Identify which cell holds the provided text, then report its (X, Y) central coordinate. 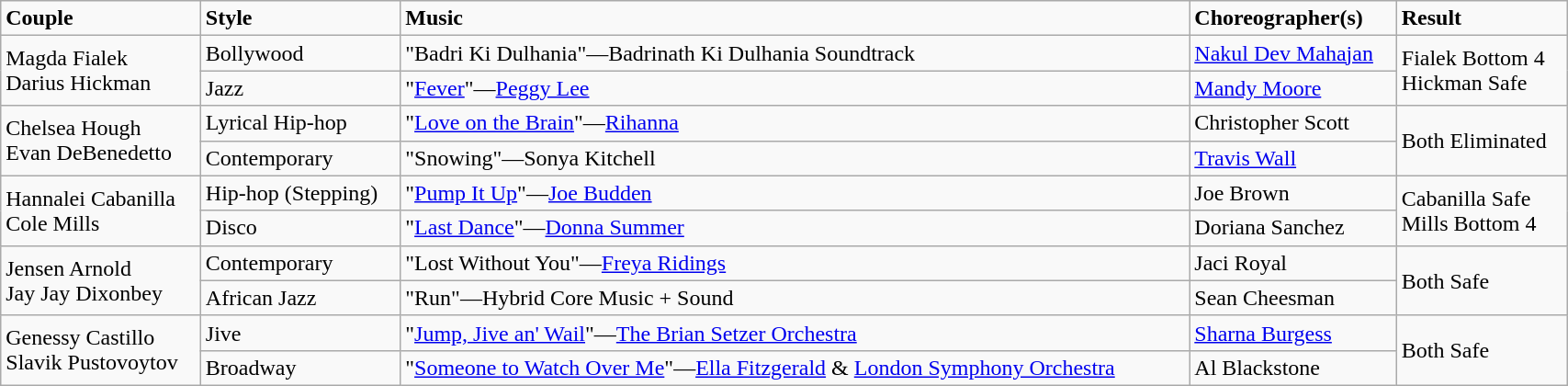
Choreographer(s) (1293, 18)
African Jazz (299, 298)
"Fever"—Peggy Lee (795, 88)
Result (1481, 18)
"Someone to Watch Over Me"—Ella Fitzgerald & London Symphony Orchestra (795, 368)
"Run"—Hybrid Core Music + Sound (795, 298)
"Snowing"—Sonya Kitchell (795, 158)
Jaci Royal (1293, 263)
"Last Dance"—Donna Summer (795, 228)
"Pump It Up"—Joe Budden (795, 193)
Travis Wall (1293, 158)
Sharna Burgess (1293, 333)
"Jump, Jive an' Wail"—The Brian Setzer Orchestra (795, 333)
Both Eliminated (1481, 141)
"Badri Ki Dulhania"—Badrinath Ki Dulhania Soundtrack (795, 53)
Style (299, 18)
Broadway (299, 368)
Sean Cheesman (1293, 298)
Magda FialekDarius Hickman (101, 71)
Mandy Moore (1293, 88)
"Lost Without You"—Freya Ridings (795, 263)
Disco (299, 228)
Fialek Bottom 4Hickman Safe (1481, 71)
Music (795, 18)
Jazz (299, 88)
Doriana Sanchez (1293, 228)
Joe Brown (1293, 193)
Nakul Dev Mahajan (1293, 53)
"Love on the Brain"—Rihanna (795, 123)
Hannalei CabanillaCole Mills (101, 210)
Bollywood (299, 53)
Couple (101, 18)
Hip-hop (Stepping) (299, 193)
Al Blackstone (1293, 368)
Jensen ArnoldJay Jay Dixonbey (101, 280)
Cabanilla SafeMills Bottom 4 (1481, 210)
Jive (299, 333)
Genessy CastilloSlavik Pustovoytov (101, 350)
Christopher Scott (1293, 123)
Chelsea HoughEvan DeBenedetto (101, 141)
Lyrical Hip-hop (299, 123)
